Search for the cell housing the specified text and yield its [x, y] center coordinate. 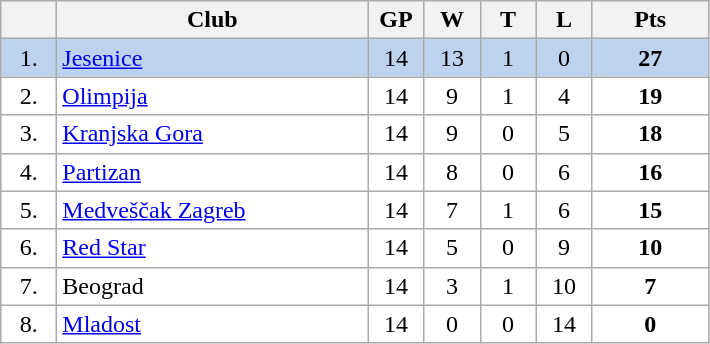
Pts [650, 20]
16 [650, 172]
8. [29, 324]
Beograd [212, 286]
Mladost [212, 324]
2. [29, 96]
Partizan [212, 172]
1. [29, 58]
8 [452, 172]
18 [650, 134]
15 [650, 210]
W [452, 20]
GP [396, 20]
6. [29, 248]
Medveščak Zagreb [212, 210]
4. [29, 172]
19 [650, 96]
3. [29, 134]
Red Star [212, 248]
5. [29, 210]
13 [452, 58]
Club [212, 20]
Jesenice [212, 58]
7. [29, 286]
Olimpija [212, 96]
4 [564, 96]
T [508, 20]
27 [650, 58]
L [564, 20]
Kranjska Gora [212, 134]
3 [452, 286]
